For the text-containing cell, return its midpoint in [x, y] coordinate format. 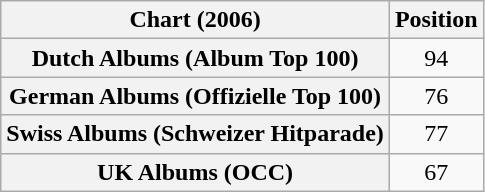
77 [436, 134]
76 [436, 96]
German Albums (Offizielle Top 100) [196, 96]
UK Albums (OCC) [196, 172]
Chart (2006) [196, 20]
Position [436, 20]
Swiss Albums (Schweizer Hitparade) [196, 134]
67 [436, 172]
94 [436, 58]
Dutch Albums (Album Top 100) [196, 58]
